Scan for the cell matching the given text and deliver its [X, Y] coordinate at center. 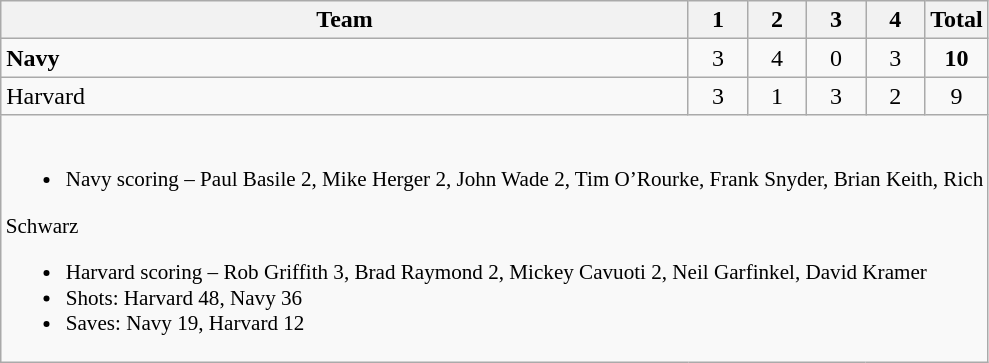
Navy [345, 58]
Total [957, 20]
0 [836, 58]
Harvard [345, 96]
Team [345, 20]
10 [957, 58]
9 [957, 96]
